Return (X, Y) of the center of cell containing provided text 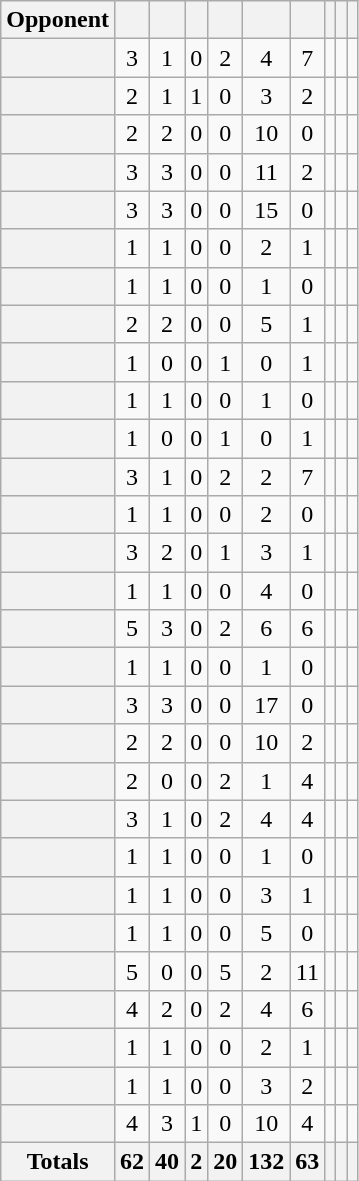
Totals (58, 1162)
132 (266, 1162)
15 (266, 210)
63 (308, 1162)
20 (226, 1162)
40 (168, 1162)
Opponent (58, 20)
62 (132, 1162)
17 (266, 705)
